For the text-containing cell, return its midpoint in [X, Y] coordinate format. 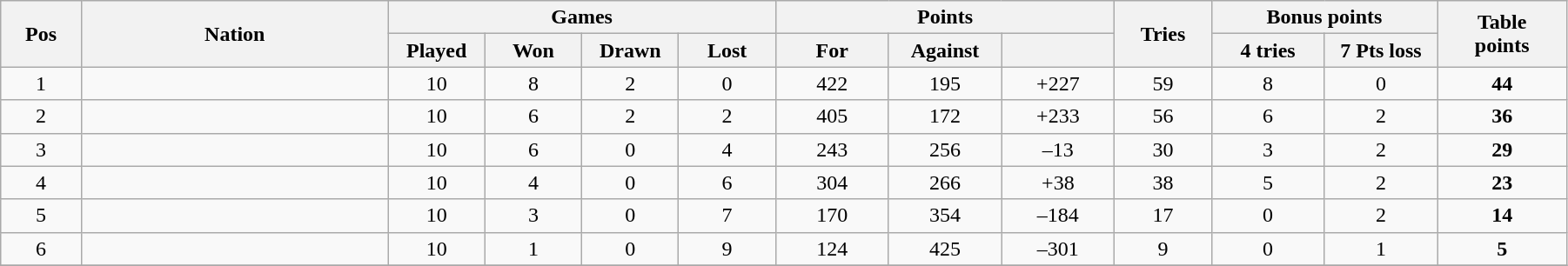
304 [832, 183]
Bonus points [1324, 17]
195 [945, 83]
422 [832, 83]
Against [945, 50]
23 [1502, 183]
170 [832, 216]
7 Pts loss [1381, 50]
425 [945, 249]
36 [1502, 116]
+233 [1058, 116]
56 [1163, 116]
Lost [727, 50]
Played [437, 50]
–184 [1058, 216]
29 [1502, 150]
124 [832, 249]
14 [1502, 216]
266 [945, 183]
+227 [1058, 83]
44 [1502, 83]
Pos [42, 34]
Won [533, 50]
243 [832, 150]
405 [832, 116]
172 [945, 116]
354 [945, 216]
256 [945, 150]
–13 [1058, 150]
Games [581, 17]
7 [727, 216]
Tries [1163, 34]
38 [1163, 183]
Tablepoints [1502, 34]
30 [1163, 150]
Nation [234, 34]
59 [1163, 83]
For [832, 50]
Points [945, 17]
–301 [1058, 249]
17 [1163, 216]
4 tries [1268, 50]
Drawn [630, 50]
+38 [1058, 183]
